Capture the cell that displays the provided text and extract its (x, y) central coordinate. 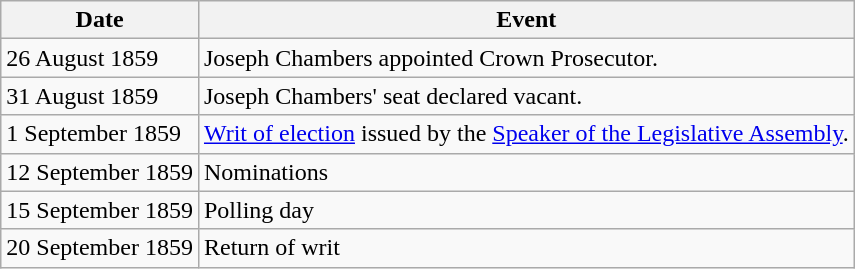
Writ of election issued by the Speaker of the Legislative Assembly. (526, 134)
Joseph Chambers appointed Crown Prosecutor. (526, 58)
Joseph Chambers' seat declared vacant. (526, 96)
31 August 1859 (100, 96)
20 September 1859 (100, 248)
26 August 1859 (100, 58)
Nominations (526, 172)
Date (100, 20)
1 September 1859 (100, 134)
12 September 1859 (100, 172)
Return of writ (526, 248)
Polling day (526, 210)
15 September 1859 (100, 210)
Event (526, 20)
